Detect which cell encompasses the target text, then output its (x, y) center coordinate. 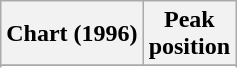
Peakposition (189, 34)
Chart (1996) (72, 34)
